Return the (X, Y) coordinate for the center point of the cell that contains the specified text.  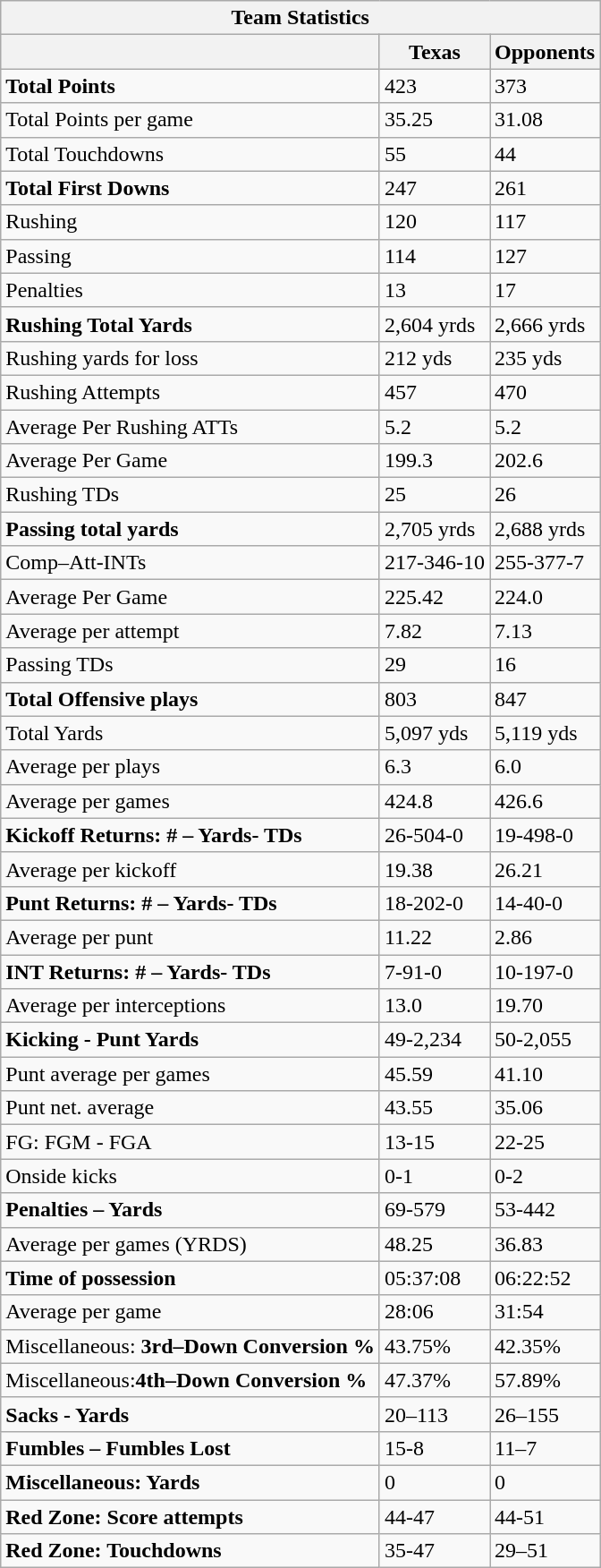
470 (546, 392)
5,097 yds (435, 733)
Passing total yards (190, 529)
FG: FGM - FGA (190, 1142)
Fumbles – Fumbles Lost (190, 1448)
Total Points per game (190, 120)
261 (546, 188)
13.0 (435, 1006)
Penalties – Yards (190, 1210)
Average per attempt (190, 631)
Texas (435, 52)
19-498-0 (546, 835)
247 (435, 188)
44 (546, 154)
31:54 (546, 1312)
16 (546, 665)
Total Touchdowns (190, 154)
29–51 (546, 1551)
26–155 (546, 1414)
7.82 (435, 631)
Average per games (YRDS) (190, 1244)
26.21 (546, 869)
18-202-0 (435, 903)
19.38 (435, 869)
44-47 (435, 1517)
6.3 (435, 767)
35.06 (546, 1108)
224.0 (546, 597)
Sacks - Yards (190, 1414)
11–7 (546, 1448)
28:06 (435, 1312)
Miscellaneous: 3rd–Down Conversion % (190, 1346)
Average per kickoff (190, 869)
Average per games (190, 801)
Punt Returns: # – Yards- TDs (190, 903)
Onside kicks (190, 1176)
50-2,055 (546, 1040)
Rushing TDs (190, 495)
235 yds (546, 358)
Comp–Att-INTs (190, 563)
05:37:08 (435, 1278)
Miscellaneous:4th–Down Conversion % (190, 1380)
49-2,234 (435, 1040)
Total Points (190, 86)
15-8 (435, 1448)
Punt average per games (190, 1074)
Red Zone: Score attempts (190, 1517)
25 (435, 495)
Average per punt (190, 937)
22-25 (546, 1142)
Red Zone: Touchdowns (190, 1551)
36.83 (546, 1244)
Average Per Rushing ATTs (190, 427)
457 (435, 392)
7.13 (546, 631)
Average per interceptions (190, 1006)
2,688 yrds (546, 529)
847 (546, 699)
48.25 (435, 1244)
424.8 (435, 801)
69-579 (435, 1210)
5,119 yds (546, 733)
202.6 (546, 461)
Rushing (190, 222)
255-377-7 (546, 563)
199.3 (435, 461)
7-91-0 (435, 971)
10-197-0 (546, 971)
53-442 (546, 1210)
31.08 (546, 120)
26 (546, 495)
212 yds (435, 358)
127 (546, 256)
2,666 yrds (546, 324)
0-2 (546, 1176)
Kicking - Punt Yards (190, 1040)
44-51 (546, 1517)
19.70 (546, 1006)
43.55 (435, 1108)
Rushing Total Yards (190, 324)
225.42 (435, 597)
14-40-0 (546, 903)
11.22 (435, 937)
Penalties (190, 290)
423 (435, 86)
55 (435, 154)
35.25 (435, 120)
13-15 (435, 1142)
06:22:52 (546, 1278)
Punt net. average (190, 1108)
373 (546, 86)
114 (435, 256)
57.89% (546, 1380)
Opponents (546, 52)
26-504-0 (435, 835)
35-47 (435, 1551)
Total Yards (190, 733)
29 (435, 665)
Total Offensive plays (190, 699)
20–113 (435, 1414)
Passing (190, 256)
6.0 (546, 767)
41.10 (546, 1074)
42.35% (546, 1346)
Miscellaneous: Yards (190, 1482)
2,604 yrds (435, 324)
Rushing Attempts (190, 392)
INT Returns: # – Yards- TDs (190, 971)
0-1 (435, 1176)
Average per game (190, 1312)
17 (546, 290)
217-346-10 (435, 563)
Team Statistics (300, 18)
13 (435, 290)
117 (546, 222)
2,705 yrds (435, 529)
426.6 (546, 801)
Time of possession (190, 1278)
803 (435, 699)
Total First Downs (190, 188)
2.86 (546, 937)
120 (435, 222)
45.59 (435, 1074)
Passing TDs (190, 665)
Average per plays (190, 767)
43.75% (435, 1346)
47.37% (435, 1380)
Rushing yards for loss (190, 358)
Kickoff Returns: # – Yards- TDs (190, 835)
